Provide the (X, Y) coordinate of the cell's center where the given text is located.  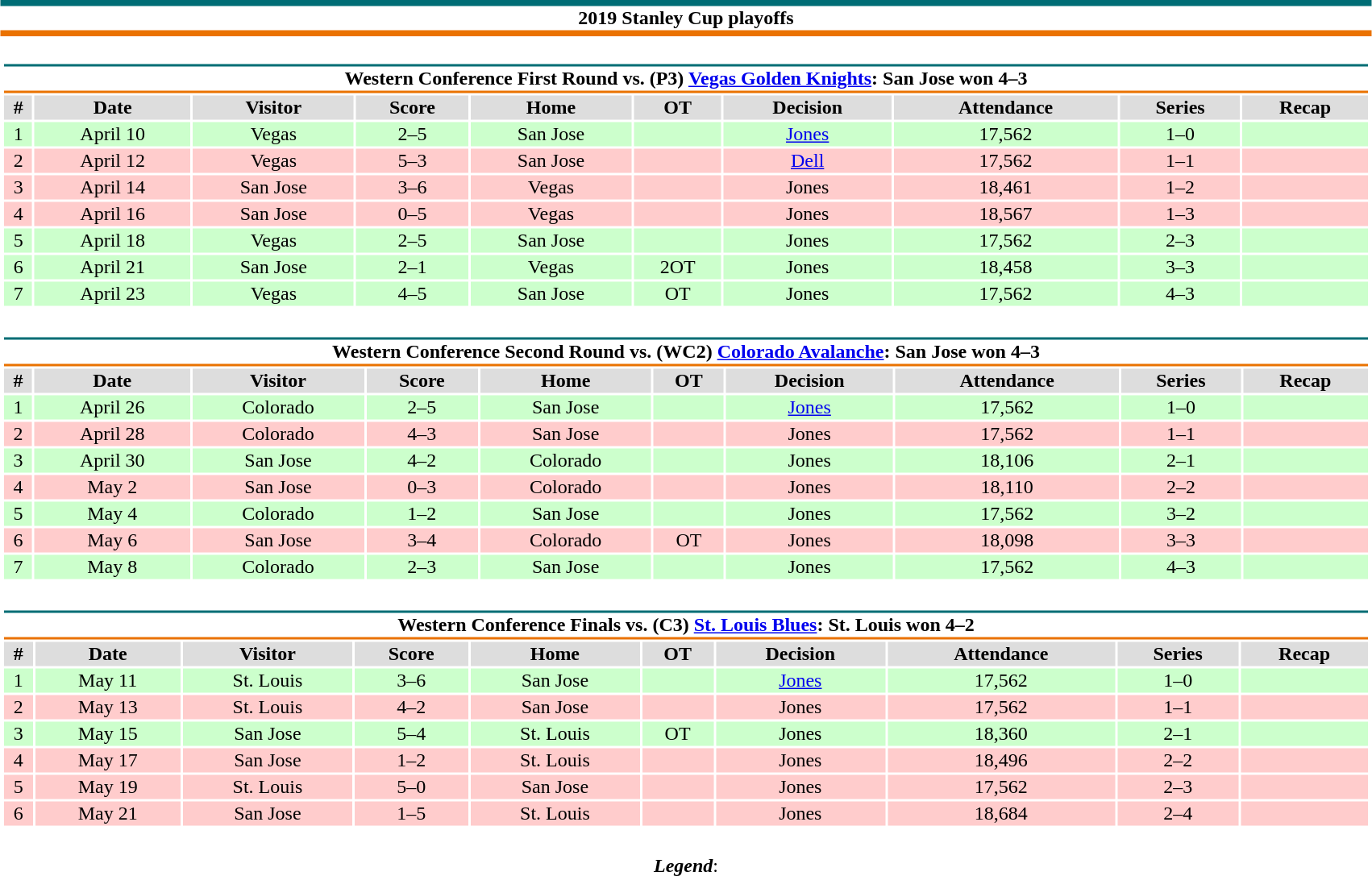
2–4 (1179, 813)
1–5 (411, 813)
2019 Stanley Cup playoffs (686, 18)
3–4 (422, 541)
May 4 (113, 513)
Western Conference Second Round vs. (WC2) Colorado Avalanche: San Jose won 4–3 (685, 351)
May 19 (107, 787)
18,496 (1001, 760)
April 12 (113, 160)
Western Conference Finals vs. (C3) St. Louis Blues: St. Louis won 4–2 (685, 625)
May 2 (113, 488)
April 23 (113, 294)
18,567 (1005, 214)
3–2 (1181, 513)
May 17 (107, 760)
April 18 (113, 241)
May 15 (107, 734)
April 10 (113, 135)
April 26 (113, 407)
April 28 (113, 434)
5–0 (411, 787)
18,106 (1008, 460)
4–5 (412, 294)
0–3 (422, 488)
Western Conference First Round vs. (P3) Vegas Golden Knights: San Jose won 4–3 (685, 79)
May 11 (107, 681)
18,461 (1005, 188)
18,110 (1008, 488)
May 8 (113, 567)
18,098 (1008, 541)
April 14 (113, 188)
May 21 (107, 813)
18,360 (1001, 734)
May 13 (107, 707)
Dell (808, 160)
April 30 (113, 460)
2OT (677, 267)
April 21 (113, 267)
5–4 (411, 734)
5–3 (412, 160)
May 6 (113, 541)
April 16 (113, 214)
1–3 (1180, 214)
18,458 (1005, 267)
0–5 (412, 214)
18,684 (1001, 813)
